From the cell containing the given text, extract its center point as (x, y) coordinate. 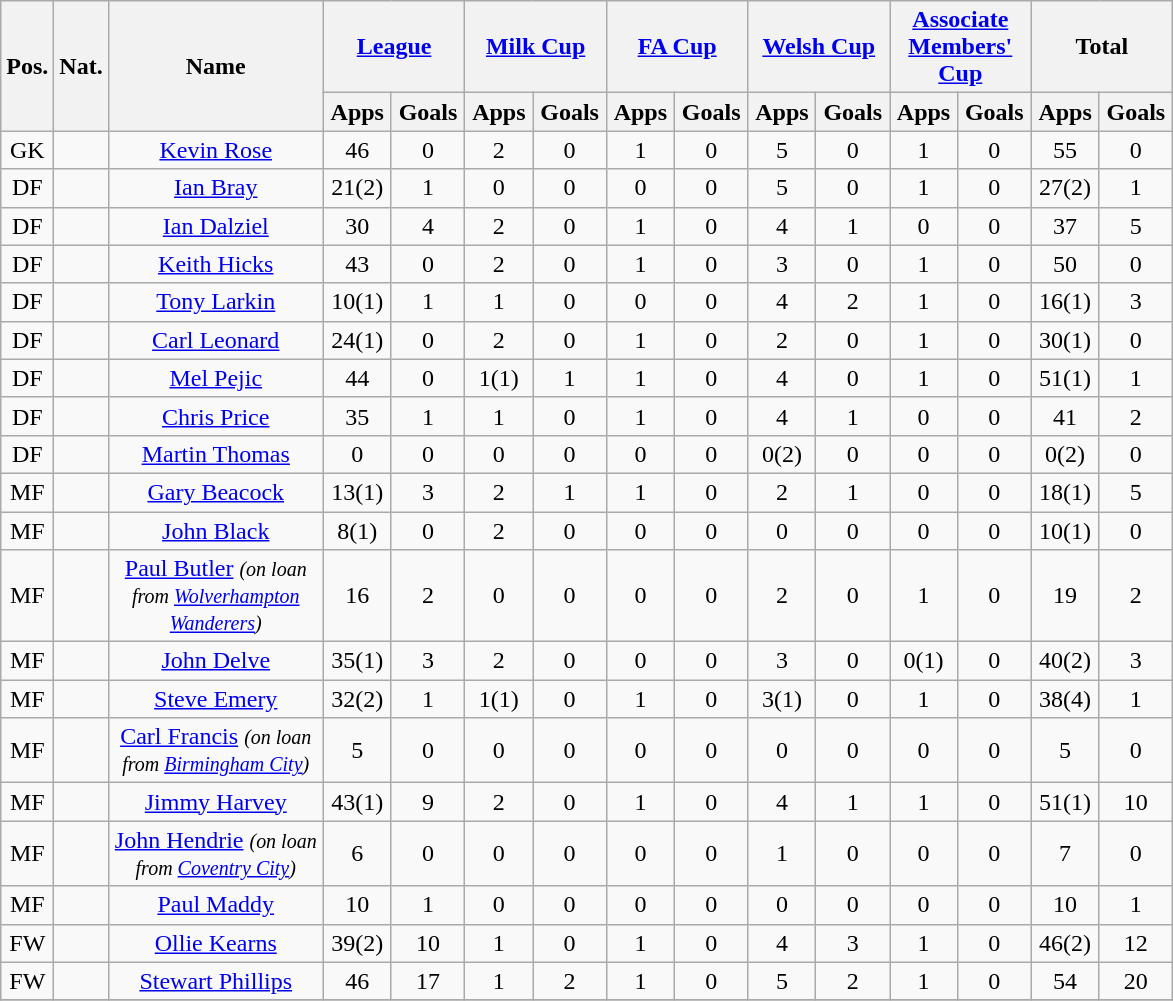
John Hendrie (on loan from Coventry City) (216, 854)
Keith Hicks (216, 264)
League (394, 47)
Chris Price (216, 416)
35 (357, 416)
Milk Cup (536, 47)
Associate Members' Cup (961, 47)
54 (1065, 981)
30(1) (1065, 340)
Ian Dalziel (216, 226)
41 (1065, 416)
24(1) (357, 340)
43 (357, 264)
Ian Bray (216, 188)
Name (216, 66)
35(1) (357, 661)
37 (1065, 226)
FA Cup (677, 47)
Stewart Phillips (216, 981)
21(2) (357, 188)
John Delve (216, 661)
Paul Maddy (216, 905)
50 (1065, 264)
30 (357, 226)
GK (28, 150)
Mel Pejic (216, 378)
9 (428, 802)
19 (1065, 596)
46(2) (1065, 943)
17 (428, 981)
Gary Beacock (216, 492)
7 (1065, 854)
43(1) (357, 802)
Nat. (81, 66)
40(2) (1065, 661)
0(1) (924, 661)
32(2) (357, 699)
12 (1136, 943)
Tony Larkin (216, 302)
16 (357, 596)
John Black (216, 531)
16(1) (1065, 302)
Jimmy Harvey (216, 802)
Martin Thomas (216, 454)
Total (1102, 47)
Ollie Kearns (216, 943)
Kevin Rose (216, 150)
44 (357, 378)
6 (357, 854)
20 (1136, 981)
Welsh Cup (819, 47)
27(2) (1065, 188)
Carl Francis (on loan from Birmingham City) (216, 750)
8(1) (357, 531)
Steve Emery (216, 699)
55 (1065, 150)
3(1) (782, 699)
Pos. (28, 66)
18(1) (1065, 492)
38(4) (1065, 699)
Carl Leonard (216, 340)
39(2) (357, 943)
13(1) (357, 492)
Paul Butler (on loan from Wolverhampton Wanderers) (216, 596)
